Search for the cell housing the specified text and yield its (x, y) center coordinate. 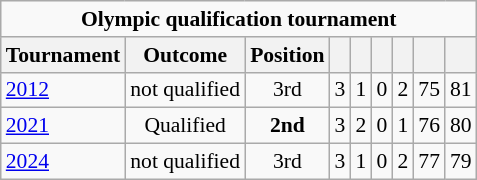
2024 (63, 162)
Olympic qualification tournament (239, 19)
Qualified (185, 126)
75 (429, 90)
2012 (63, 90)
Tournament (63, 55)
2021 (63, 126)
81 (461, 90)
76 (429, 126)
79 (461, 162)
2nd (287, 126)
80 (461, 126)
77 (429, 162)
Outcome (185, 55)
Position (287, 55)
